Determine the [x, y] coordinate at the center of the cell enclosing the given text.  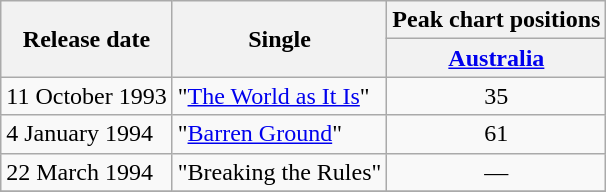
"Breaking the Rules" [280, 172]
11 October 1993 [86, 96]
35 [496, 96]
Peak chart positions [496, 20]
— [496, 172]
22 March 1994 [86, 172]
Release date [86, 39]
"The World as It Is" [280, 96]
Australia [496, 58]
"Barren Ground" [280, 134]
Single [280, 39]
61 [496, 134]
4 January 1994 [86, 134]
